Identify which cell holds the provided text, then report its (X, Y) central coordinate. 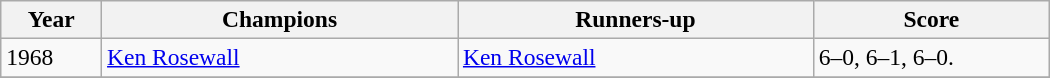
Runners-up (636, 19)
Champions (280, 19)
Score (931, 19)
Year (52, 19)
1968 (52, 57)
6–0, 6–1, 6–0. (931, 57)
